Scan for the cell matching the given text and deliver its (x, y) coordinate at center. 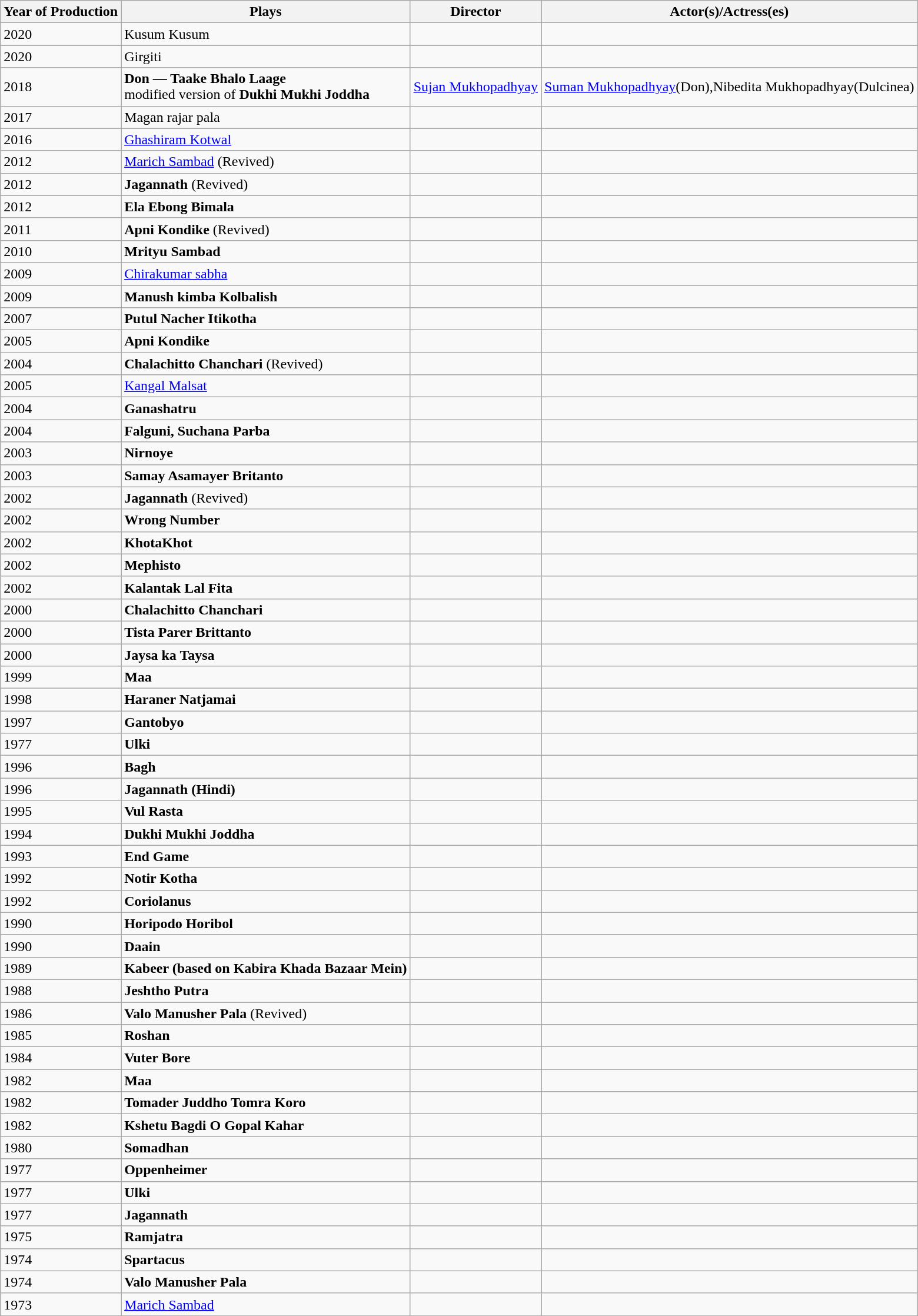
Somadhan (266, 1148)
Girgiti (266, 57)
Tomader Juddho Tomra Koro (266, 1103)
Director (475, 12)
1984 (61, 1058)
Samay Asamayer Britanto (266, 476)
1995 (61, 812)
Kabeer (based on Kabira Khada Bazaar Mein) (266, 968)
Plays (266, 12)
Sujan Mukhopadhyay (475, 87)
Chirakumar sabha (266, 274)
2010 (61, 251)
Roshan (266, 1036)
2007 (61, 319)
1998 (61, 700)
2011 (61, 229)
Nirnoye (266, 453)
1985 (61, 1036)
Daain (266, 946)
Ganashatru (266, 408)
Oppenheimer (266, 1170)
Magan rajar pala (266, 117)
Kalantak Lal Fita (266, 587)
Jaysa ka Taysa (266, 655)
1980 (61, 1148)
Kusum Kusum (266, 34)
Spartacus (266, 1259)
Chalachitto Chanchari (Revived) (266, 364)
Haraner Natjamai (266, 700)
1989 (61, 968)
Putul Nacher Itikotha (266, 319)
KhotaKhot (266, 543)
Marich Sambad (Revived) (266, 162)
Jagannath (266, 1215)
Kshetu Bagdi O Gopal Kahar (266, 1125)
Mrityu Sambad (266, 251)
1988 (61, 991)
Ela Ebong Bimala (266, 207)
Vuter Bore (266, 1058)
Manush kimba Kolbalish (266, 296)
1997 (61, 722)
Coriolanus (266, 901)
Dukhi Mukhi Joddha (266, 834)
Actor(s)/Actress(es) (730, 12)
Apni Kondike (266, 341)
Kangal Malsat (266, 386)
Ghashiram Kotwal (266, 139)
Mephisto (266, 565)
1973 (61, 1304)
1975 (61, 1237)
1999 (61, 677)
End Game (266, 856)
Tista Parer Brittanto (266, 632)
Marich Sambad (266, 1304)
1986 (61, 1013)
Valo Manusher Pala (Revived) (266, 1013)
2018 (61, 87)
Horipodo Horibol (266, 923)
Don — Taake Bhalo Laagemodified version of Dukhi Mukhi Joddha (266, 87)
Jagannath (Hindi) (266, 789)
Falguni, Suchana Parba (266, 431)
Notir Kotha (266, 879)
2017 (61, 117)
1994 (61, 834)
Suman Mukhopadhyay(Don),Nibedita Mukhopadhyay(Dulcinea) (730, 87)
Wrong Number (266, 520)
Year of Production (61, 12)
Jeshtho Putra (266, 991)
Chalachitto Chanchari (266, 610)
2016 (61, 139)
Gantobyo (266, 722)
Apni Kondike (Revived) (266, 229)
Vul Rasta (266, 812)
Bagh (266, 767)
Ramjatra (266, 1237)
Valo Manusher Pala (266, 1282)
1993 (61, 856)
